Search for the cell housing the specified text and yield its [x, y] center coordinate. 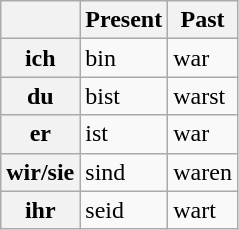
wart [203, 210]
Past [203, 20]
ich [40, 58]
er [40, 134]
sind [124, 172]
bin [124, 58]
du [40, 96]
wir/sie [40, 172]
warst [203, 96]
Present [124, 20]
bist [124, 96]
ist [124, 134]
ihr [40, 210]
seid [124, 210]
waren [203, 172]
